For the text-containing cell, return its midpoint in [X, Y] coordinate format. 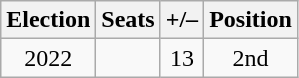
2nd [251, 58]
Position [251, 20]
13 [182, 58]
Election [48, 20]
+/– [182, 20]
2022 [48, 58]
Seats [128, 20]
